Detect which cell encompasses the target text, then output its [X, Y] center coordinate. 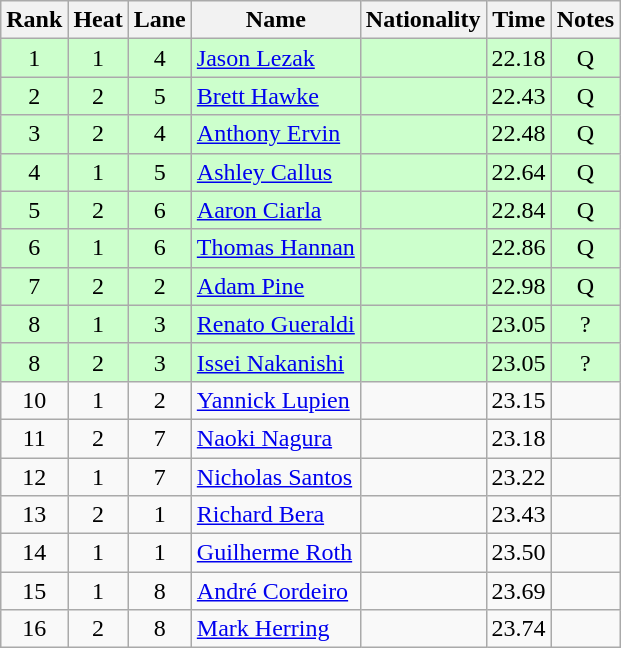
Mark Herring [276, 629]
15 [34, 591]
Nationality [423, 20]
Issei Nakanishi [276, 362]
Yannick Lupien [276, 400]
11 [34, 438]
23.69 [518, 591]
Lane [160, 20]
Brett Hawke [276, 96]
Rank [34, 20]
22.64 [518, 172]
12 [34, 477]
Adam Pine [276, 286]
23.43 [518, 515]
Renato Gueraldi [276, 324]
14 [34, 553]
Time [518, 20]
Jason Lezak [276, 58]
Guilherme Roth [276, 553]
22.86 [518, 248]
22.18 [518, 58]
22.48 [518, 134]
22.43 [518, 96]
Richard Bera [276, 515]
Aaron Ciarla [276, 210]
23.50 [518, 553]
23.74 [518, 629]
22.98 [518, 286]
10 [34, 400]
22.84 [518, 210]
Ashley Callus [276, 172]
Naoki Nagura [276, 438]
23.15 [518, 400]
Name [276, 20]
Thomas Hannan [276, 248]
Anthony Ervin [276, 134]
Nicholas Santos [276, 477]
13 [34, 515]
23.22 [518, 477]
Notes [585, 20]
Heat [98, 20]
André Cordeiro [276, 591]
23.18 [518, 438]
16 [34, 629]
